Identify which cell holds the provided text, then report its [x, y] central coordinate. 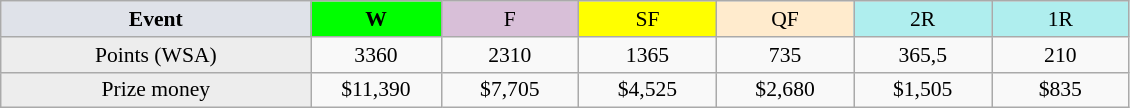
3360 [376, 55]
210 [1061, 55]
365,5 [923, 55]
Prize money [156, 90]
$2,680 [785, 90]
$1,505 [923, 90]
1365 [648, 55]
Points (WSA) [156, 55]
$4,525 [648, 90]
W [376, 19]
735 [785, 55]
$835 [1061, 90]
$7,705 [510, 90]
$11,390 [376, 90]
1R [1061, 19]
2R [923, 19]
QF [785, 19]
SF [648, 19]
F [510, 19]
2310 [510, 55]
Event [156, 19]
